Pinpoint the cell where the given text exists, returning its [x, y] midpoint coordinate. 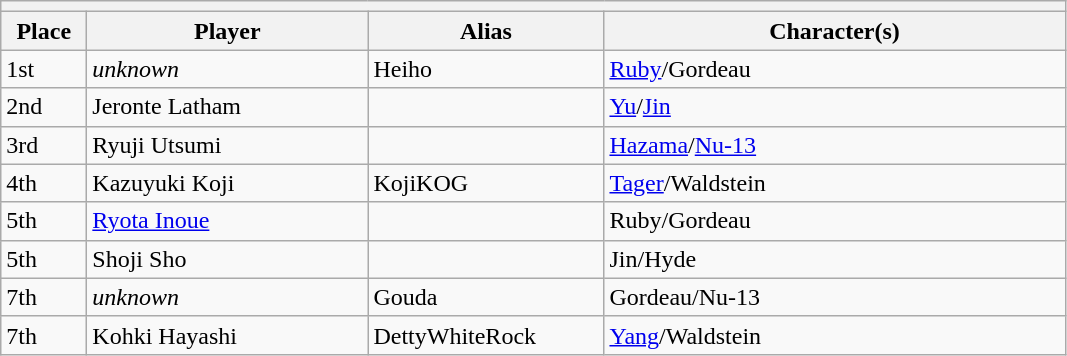
4th [44, 183]
Tager/Waldstein [834, 183]
Hazama/Nu-13 [834, 145]
Gordeau/Nu-13 [834, 297]
Heiho [486, 69]
1st [44, 69]
Jin/Hyde [834, 259]
3rd [44, 145]
Place [44, 31]
Player [228, 31]
Kohki Hayashi [228, 335]
KojiKOG [486, 183]
Shoji Sho [228, 259]
Character(s) [834, 31]
Ryota Inoue [228, 221]
Kazuyuki Koji [228, 183]
Ryuji Utsumi [228, 145]
Yu/Jin [834, 107]
2nd [44, 107]
Jeronte Latham [228, 107]
Yang/Waldstein [834, 335]
Alias [486, 31]
DettyWhiteRock [486, 335]
Gouda [486, 297]
